Search for the cell housing the specified text and yield its [X, Y] center coordinate. 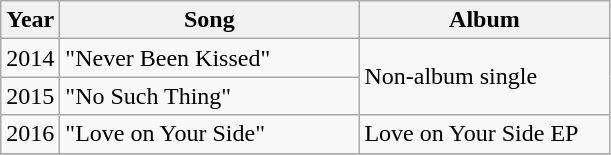
Love on Your Side EP [484, 134]
"Love on Your Side" [210, 134]
2014 [30, 58]
"No Such Thing" [210, 96]
Song [210, 20]
Non-album single [484, 77]
Year [30, 20]
Album [484, 20]
"Never Been Kissed" [210, 58]
2015 [30, 96]
2016 [30, 134]
